Extract the (x, y) coordinate from the center of the cell holding the provided text.  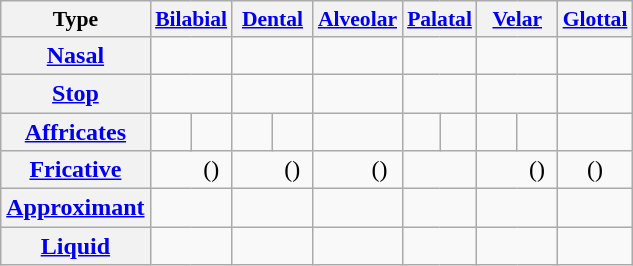
Liquid (76, 246)
Glottal (596, 19)
Fricative (76, 170)
Type (76, 19)
Bilabial (191, 19)
Velar (518, 19)
Approximant (76, 208)
Palatal (440, 19)
Nasal (76, 55)
Affricates (76, 131)
Alveolar (358, 19)
Dental (272, 19)
Stop (76, 93)
